Extract the (X, Y) coordinate from the center of the cell holding the provided text.  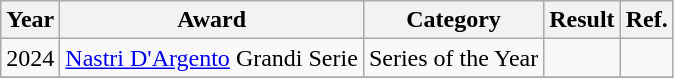
Year (30, 20)
Series of the Year (453, 58)
Result (582, 20)
Ref. (646, 20)
Category (453, 20)
2024 (30, 58)
Award (212, 20)
Nastri D'Argento Grandi Serie (212, 58)
